Output the [X, Y] coordinate of the center of the cell containing the given text.  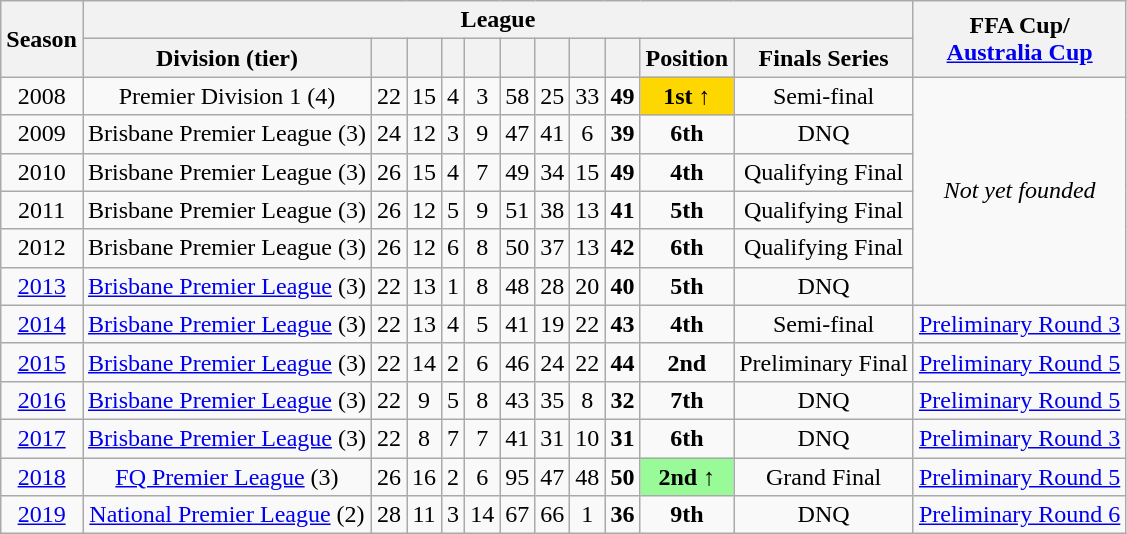
Division (tier) [226, 58]
42 [622, 248]
FQ Premier League (3) [226, 477]
2018 [42, 477]
11 [424, 515]
46 [518, 362]
Not yet founded [1019, 191]
Position [687, 58]
Preliminary Final [824, 362]
25 [552, 96]
Premier Division 1 (4) [226, 96]
39 [622, 134]
League [498, 20]
40 [622, 286]
2nd ↑ [687, 477]
Preliminary Round 6 [1019, 515]
2015 [42, 362]
2013 [42, 286]
9th [687, 515]
7th [687, 400]
58 [518, 96]
FFA Cup/Australia Cup [1019, 39]
2017 [42, 438]
51 [518, 210]
44 [622, 362]
2019 [42, 515]
95 [518, 477]
2011 [42, 210]
20 [588, 286]
Season [42, 39]
34 [552, 172]
37 [552, 248]
2009 [42, 134]
2014 [42, 324]
33 [588, 96]
2012 [42, 248]
38 [552, 210]
2016 [42, 400]
2008 [42, 96]
32 [622, 400]
35 [552, 400]
2010 [42, 172]
National Premier League (2) [226, 515]
Finals Series [824, 58]
10 [588, 438]
66 [552, 515]
19 [552, 324]
16 [424, 477]
1st ↑ [687, 96]
Grand Final [824, 477]
2nd [687, 362]
67 [518, 515]
36 [622, 515]
